Locate the cell with the specified text and output its [X, Y] center coordinate. 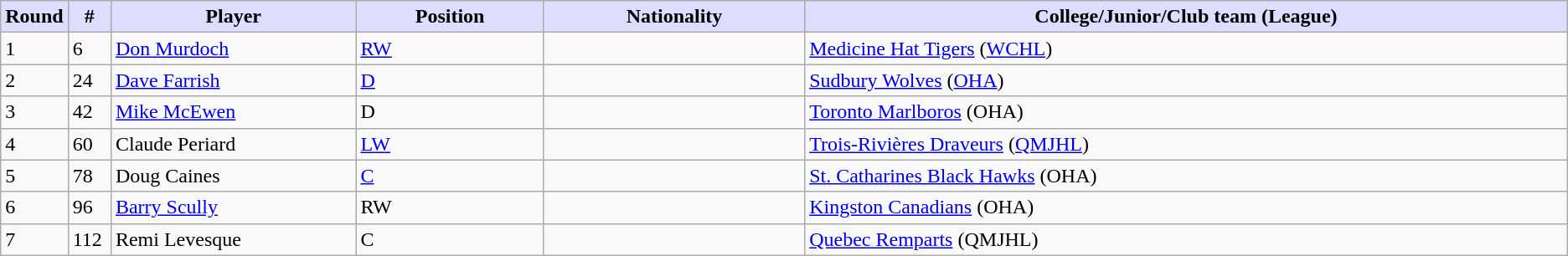
Claude Periard [233, 144]
5 [34, 176]
78 [89, 176]
Trois-Rivières Draveurs (QMJHL) [1186, 144]
Sudbury Wolves (OHA) [1186, 80]
Quebec Remparts (QMJHL) [1186, 239]
Remi Levesque [233, 239]
96 [89, 207]
# [89, 17]
1 [34, 49]
Position [450, 17]
3 [34, 112]
24 [89, 80]
Toronto Marlboros (OHA) [1186, 112]
Mike McEwen [233, 112]
Medicine Hat Tigers (WCHL) [1186, 49]
4 [34, 144]
Player [233, 17]
60 [89, 144]
Round [34, 17]
42 [89, 112]
St. Catharines Black Hawks (OHA) [1186, 176]
112 [89, 239]
Dave Farrish [233, 80]
Kingston Canadians (OHA) [1186, 207]
College/Junior/Club team (League) [1186, 17]
Doug Caines [233, 176]
Nationality [673, 17]
Don Murdoch [233, 49]
Barry Scully [233, 207]
LW [450, 144]
2 [34, 80]
7 [34, 239]
